Search for the cell housing the specified text and yield its (X, Y) center coordinate. 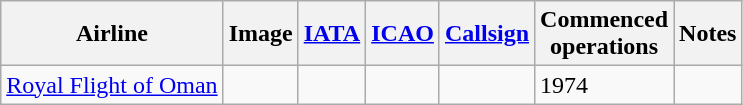
Callsign (486, 34)
Commencedoperations (604, 34)
Notes (708, 34)
IATA (332, 34)
Airline (112, 34)
1974 (604, 85)
Royal Flight of Oman (112, 85)
ICAO (403, 34)
Image (260, 34)
